Output the (x, y) coordinate of the center of the cell containing the given text.  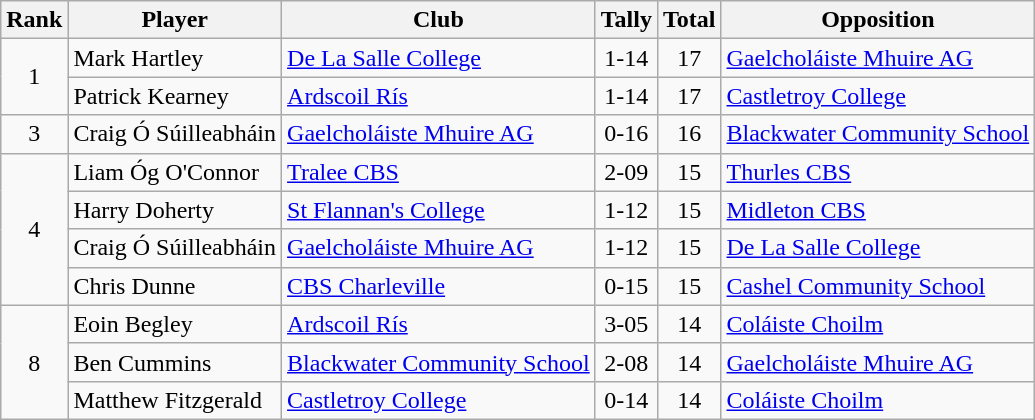
Chris Dunne (175, 286)
St Flannan's College (439, 210)
0-16 (626, 134)
Midleton CBS (878, 210)
2-09 (626, 172)
Rank (34, 20)
Club (439, 20)
3 (34, 134)
Patrick Kearney (175, 96)
Ben Cummins (175, 362)
16 (689, 134)
4 (34, 229)
Thurles CBS (878, 172)
Player (175, 20)
Cashel Community School (878, 286)
0-15 (626, 286)
8 (34, 362)
Eoin Begley (175, 324)
3-05 (626, 324)
Matthew Fitzgerald (175, 400)
2-08 (626, 362)
Liam Óg O'Connor (175, 172)
Tally (626, 20)
Total (689, 20)
0-14 (626, 400)
Tralee CBS (439, 172)
Opposition (878, 20)
Mark Hartley (175, 58)
CBS Charleville (439, 286)
1 (34, 77)
Harry Doherty (175, 210)
